From the cell containing the given text, extract its center point as [x, y] coordinate. 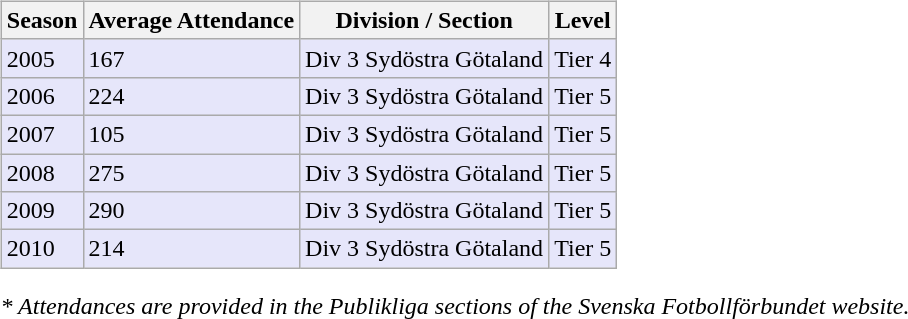
2006 [42, 96]
Level [583, 20]
Average Attendance [192, 20]
105 [192, 134]
2005 [42, 58]
2010 [42, 249]
Season [42, 20]
167 [192, 58]
214 [192, 249]
275 [192, 173]
224 [192, 96]
Tier 4 [583, 58]
2008 [42, 173]
290 [192, 211]
Division / Section [424, 20]
2009 [42, 211]
2007 [42, 134]
